Find where the given text appears and provide that cell's center as (x, y) coordinate. 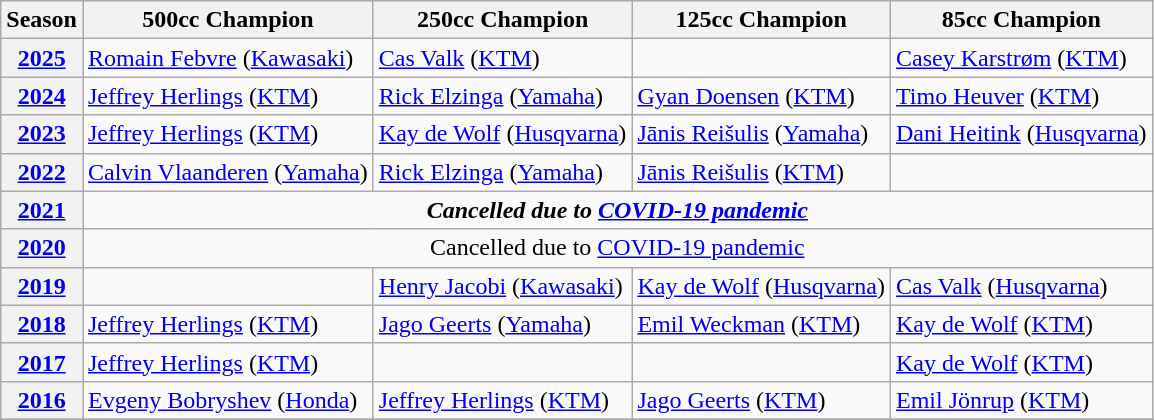
Jago Geerts (KTM) (762, 400)
2025 (42, 58)
2020 (42, 248)
85cc Champion (1021, 20)
Jānis Reišulis (KTM) (762, 172)
Dani Heitink (Husqvarna) (1021, 134)
Henry Jacobi (Kawasaki) (502, 286)
Jago Geerts (Yamaha) (502, 324)
2022 (42, 172)
Emil Weckman (KTM) (762, 324)
Romain Febvre (Kawasaki) (228, 58)
2021 (42, 210)
2024 (42, 96)
Timo Heuver (KTM) (1021, 96)
Evgeny Bobryshev (Honda) (228, 400)
2016 (42, 400)
2017 (42, 362)
2019 (42, 286)
Cas Valk (KTM) (502, 58)
500cc Champion (228, 20)
Season (42, 20)
125cc Champion (762, 20)
250cc Champion (502, 20)
Gyan Doensen (KTM) (762, 96)
Casey Karstrøm (KTM) (1021, 58)
Calvin Vlaanderen (Yamaha) (228, 172)
Jānis Reišulis (Yamaha) (762, 134)
2018 (42, 324)
2023 (42, 134)
Emil Jönrup (KTM) (1021, 400)
Cas Valk (Husqvarna) (1021, 286)
